Detect which cell encompasses the target text, then output its (X, Y) center coordinate. 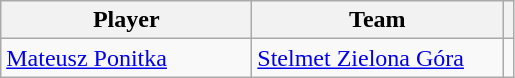
Mateusz Ponitka (126, 58)
Stelmet Zielona Góra (378, 58)
Team (378, 20)
Player (126, 20)
